Scan for the cell matching the given text and deliver its [X, Y] coordinate at center. 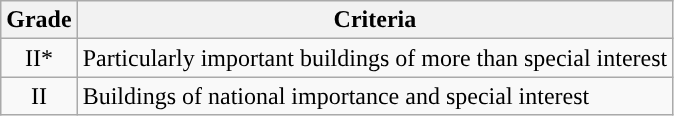
Grade [39, 20]
II [39, 96]
Buildings of national importance and special interest [375, 96]
Particularly important buildings of more than special interest [375, 58]
II* [39, 58]
Criteria [375, 20]
